Capture the cell that displays the provided text and extract its [X, Y] central coordinate. 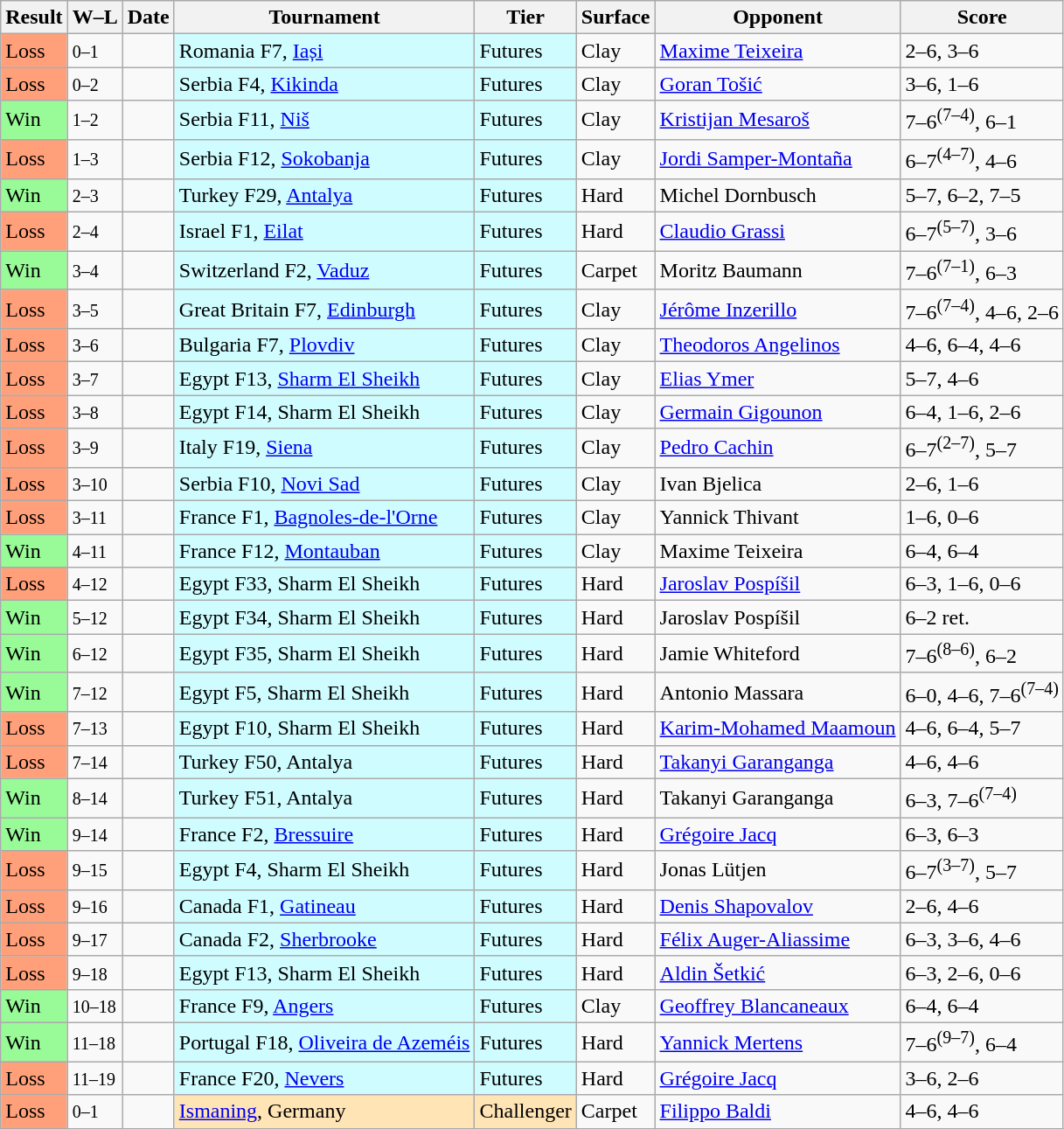
11–19 [94, 1078]
Israel F1, Eilat [324, 231]
France F1, Bagnoles-de-l'Orne [324, 518]
W–L [94, 17]
10–18 [94, 1006]
4–6, 6–4, 4–6 [982, 345]
Result [34, 17]
6–7(5–7), 3–6 [982, 231]
Serbia F10, Novi Sad [324, 484]
9–16 [94, 906]
Serbia F12, Sokobanja [324, 159]
6–0, 4–6, 7–6(7–4) [982, 693]
6–2 ret. [982, 617]
Egypt F14, Sharm El Sheikh [324, 412]
Pedro Cachin [778, 448]
1–6, 0–6 [982, 518]
5–7, 4–6 [982, 379]
Theodoros Angelinos [778, 345]
7–6(8–6), 6–2 [982, 654]
Jamie Whiteford [778, 654]
1–2 [94, 121]
2–6, 3–6 [982, 51]
4–6, 6–4, 5–7 [982, 728]
7–6(9–7), 6–4 [982, 1042]
Jonas Lütjen [778, 871]
2–4 [94, 231]
Jordi Samper-Montaña [778, 159]
Egypt F35, Sharm El Sheikh [324, 654]
Michel Dornbusch [778, 195]
1–3 [94, 159]
Claudio Grassi [778, 231]
6–3, 3–6, 4–6 [982, 939]
Filippo Baldi [778, 1112]
3–6, 2–6 [982, 1078]
7–6(7–4), 4–6, 2–6 [982, 310]
6–3, 7–6(7–4) [982, 798]
5–12 [94, 617]
5–7, 6–2, 7–5 [982, 195]
3–11 [94, 518]
8–14 [94, 798]
9–18 [94, 972]
Kristijan Mesaroš [778, 121]
France F12, Montauban [324, 551]
6–7(3–7), 5–7 [982, 871]
6–3, 2–6, 0–6 [982, 972]
Canada F2, Sherbrooke [324, 939]
Ivan Bjelica [778, 484]
Score [982, 17]
7–13 [94, 728]
3–6 [94, 345]
Surface [615, 17]
Félix Auger-Aliassime [778, 939]
3–10 [94, 484]
3–6, 1–6 [982, 84]
Jérôme Inzerillo [778, 310]
Challenger [525, 1112]
Turkey F29, Antalya [324, 195]
6–3, 6–3 [982, 834]
Ismaning, Germany [324, 1112]
Yannick Thivant [778, 518]
Yannick Mertens [778, 1042]
Egypt F5, Sharm El Sheikh [324, 693]
0–2 [94, 84]
6–4, 1–6, 2–6 [982, 412]
11–18 [94, 1042]
Egypt F10, Sharm El Sheikh [324, 728]
Karim-Mohamed Maamoun [778, 728]
Aldin Šetkić [778, 972]
Tournament [324, 17]
2–6, 1–6 [982, 484]
6–7(2–7), 5–7 [982, 448]
Egypt F34, Sharm El Sheikh [324, 617]
7–6(7–1), 6–3 [982, 271]
Italy F19, Siena [324, 448]
Switzerland F2, Vaduz [324, 271]
Date [149, 17]
Tier [525, 17]
6–3, 1–6, 0–6 [982, 584]
Turkey F50, Antalya [324, 762]
2–3 [94, 195]
3–9 [94, 448]
Elias Ymer [778, 379]
6–12 [94, 654]
France F20, Nevers [324, 1078]
Great Britain F7, Edinburgh [324, 310]
3–4 [94, 271]
6–7(4–7), 4–6 [982, 159]
Romania F7, Iași [324, 51]
Serbia F11, Niš [324, 121]
Opponent [778, 17]
Antonio Massara [778, 693]
3–7 [94, 379]
Turkey F51, Antalya [324, 798]
3–5 [94, 310]
Bulgaria F7, Plovdiv [324, 345]
Portugal F18, Oliveira de Azeméis [324, 1042]
Serbia F4, Kikinda [324, 84]
9–14 [94, 834]
Canada F1, Gatineau [324, 906]
7–14 [94, 762]
9–17 [94, 939]
Germain Gigounon [778, 412]
9–15 [94, 871]
4–11 [94, 551]
4–12 [94, 584]
7–12 [94, 693]
Geoffrey Blancaneaux [778, 1006]
Moritz Baumann [778, 271]
2–6, 4–6 [982, 906]
Goran Tošić [778, 84]
Egypt F33, Sharm El Sheikh [324, 584]
7–6(7–4), 6–1 [982, 121]
France F9, Angers [324, 1006]
France F2, Bressuire [324, 834]
3–8 [94, 412]
Egypt F4, Sharm El Sheikh [324, 871]
Denis Shapovalov [778, 906]
